Provide the (x, y) coordinate of the cell's center where the given text is located.  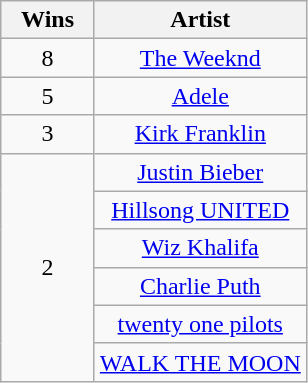
8 (48, 58)
2 (48, 267)
Artist (200, 20)
twenty one pilots (200, 324)
Adele (200, 96)
Justin Bieber (200, 172)
Wins (48, 20)
Wiz Khalifa (200, 248)
WALK THE MOON (200, 362)
3 (48, 134)
Hillsong UNITED (200, 210)
Kirk Franklin (200, 134)
Charlie Puth (200, 286)
5 (48, 96)
The Weeknd (200, 58)
